Pinpoint the cell where the given text exists, returning its [x, y] midpoint coordinate. 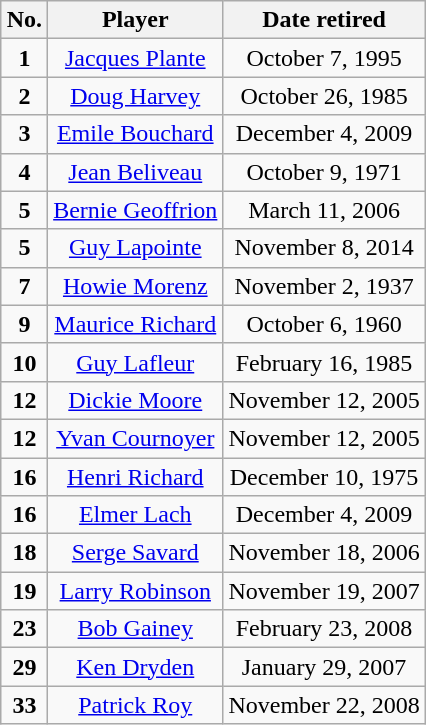
October 9, 1971 [324, 172]
Ken Dryden [136, 667]
33 [24, 705]
Bernie Geoffrion [136, 210]
Maurice Richard [136, 324]
Guy Lapointe [136, 248]
3 [24, 134]
29 [24, 667]
November 2, 1937 [324, 286]
Patrick Roy [136, 705]
January 29, 2007 [324, 667]
October 26, 1985 [324, 96]
18 [24, 553]
19 [24, 591]
October 7, 1995 [324, 58]
Doug Harvey [136, 96]
Jean Beliveau [136, 172]
Bob Gainey [136, 629]
23 [24, 629]
1 [24, 58]
February 23, 2008 [324, 629]
Yvan Cournoyer [136, 438]
7 [24, 286]
Jacques Plante [136, 58]
Emile Bouchard [136, 134]
Player [136, 20]
November 8, 2014 [324, 248]
Guy Lafleur [136, 362]
9 [24, 324]
Serge Savard [136, 553]
No. [24, 20]
Howie Morenz [136, 286]
10 [24, 362]
Date retired [324, 20]
December 10, 1975 [324, 477]
March 11, 2006 [324, 210]
Dickie Moore [136, 400]
Henri Richard [136, 477]
Elmer Lach [136, 515]
November 18, 2006 [324, 553]
4 [24, 172]
2 [24, 96]
November 19, 2007 [324, 591]
October 6, 1960 [324, 324]
February 16, 1985 [324, 362]
November 22, 2008 [324, 705]
Larry Robinson [136, 591]
